Find where the given text appears and provide that cell's center as [X, Y] coordinate. 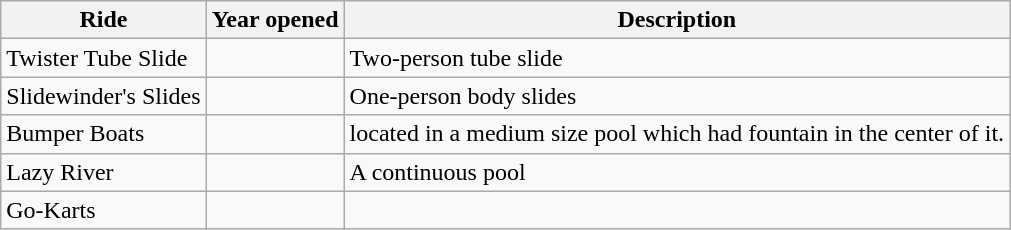
located in a medium size pool which had fountain in the center of it. [677, 134]
Twister Tube Slide [104, 58]
Two-person tube slide [677, 58]
One-person body slides [677, 96]
Go-Karts [104, 210]
Bumper Boats [104, 134]
Slidewinder's Slides [104, 96]
A continuous pool [677, 172]
Description [677, 20]
Year opened [275, 20]
Ride [104, 20]
Lazy River [104, 172]
